From the cell containing the given text, extract its center point as (x, y) coordinate. 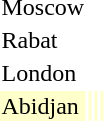
Rabat (43, 40)
Abidjan (43, 106)
London (43, 73)
